Capture the cell that displays the provided text and extract its [X, Y] central coordinate. 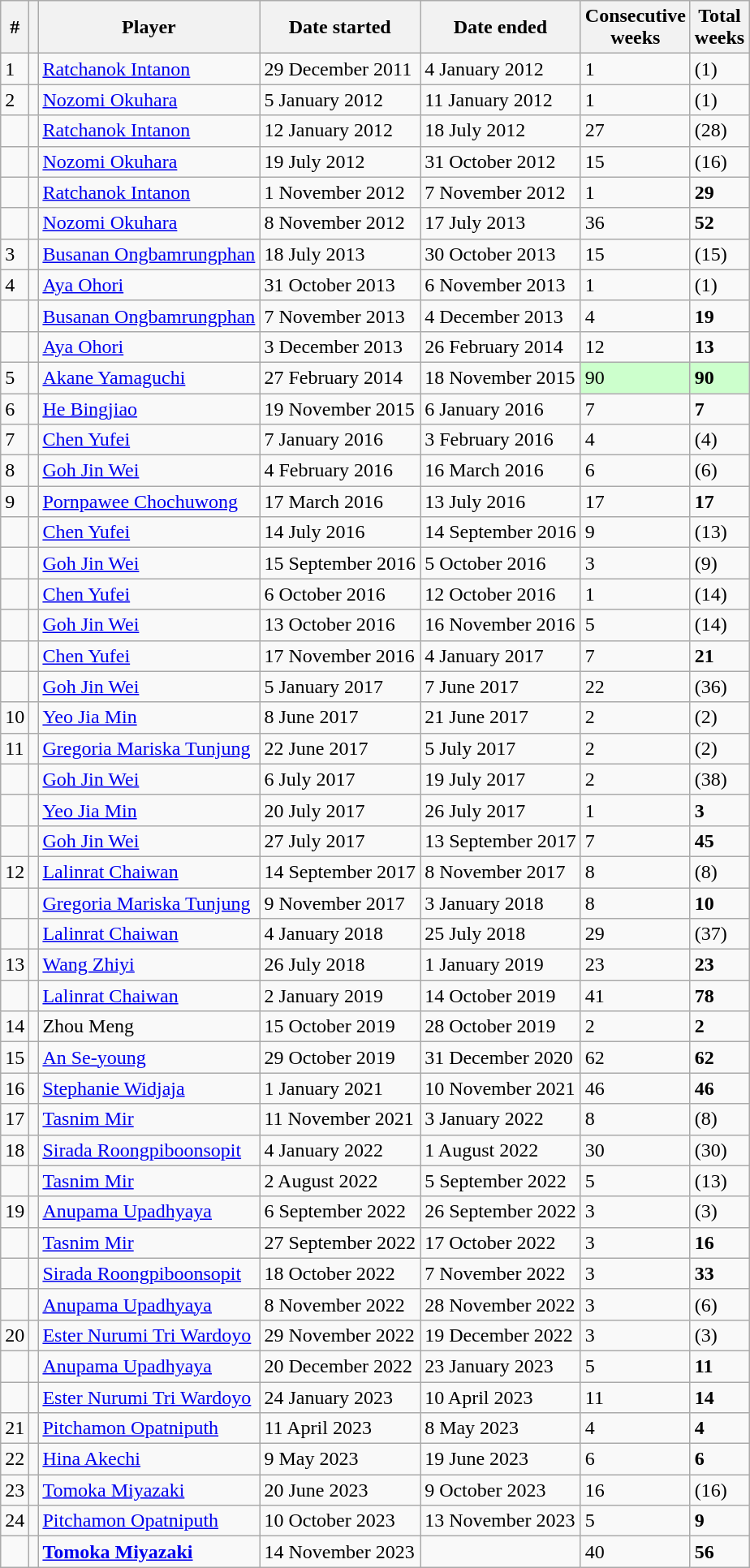
45 [719, 841]
6 September 2022 [340, 1212]
3 December 2013 [340, 347]
17 November 2016 [340, 656]
19 June 2023 [501, 1459]
9 May 2023 [340, 1459]
8 November 2022 [340, 1304]
8 November 2017 [501, 872]
18 July 2013 [340, 254]
28 October 2019 [501, 1027]
19 July 2012 [340, 162]
52 [719, 223]
2 January 2019 [340, 996]
19 July 2017 [501, 779]
19 November 2015 [340, 408]
27 September 2022 [340, 1243]
An Se-young [149, 1058]
4 January 2018 [340, 934]
1 November 2012 [340, 192]
13 November 2023 [501, 1521]
Totalweeks [719, 28]
(4) [719, 440]
Date ended [501, 28]
17 March 2016 [340, 502]
Stephanie Widjaja [149, 1088]
31 October 2012 [501, 162]
Consecutiveweeks [635, 28]
17 October 2022 [501, 1243]
15 September 2016 [340, 563]
1 January 2019 [501, 965]
13 September 2017 [501, 841]
4 January 2017 [501, 656]
14 September 2017 [340, 872]
12 January 2012 [340, 131]
26 September 2022 [501, 1212]
(38) [719, 779]
13 October 2016 [340, 625]
7 June 2017 [501, 687]
2 August 2022 [340, 1181]
Wang Zhiyi [149, 965]
30 October 2013 [501, 254]
Hina Akechi [149, 1459]
Pornpawee Chochuwong [149, 502]
18 July 2012 [501, 131]
20 June 2023 [340, 1490]
8 June 2017 [340, 717]
13 July 2016 [501, 502]
7 November 2022 [501, 1273]
14 September 2016 [501, 532]
5 July 2017 [501, 748]
3 February 2016 [501, 440]
5 October 2016 [501, 563]
20 July 2017 [340, 810]
27 February 2014 [340, 377]
25 July 2018 [501, 934]
10 April 2023 [501, 1397]
8 November 2012 [340, 223]
5 September 2022 [501, 1181]
14 November 2023 [340, 1552]
4 February 2016 [340, 471]
9 October 2023 [501, 1490]
30 [635, 1150]
1 August 2022 [501, 1150]
11 January 2012 [501, 100]
6 July 2017 [340, 779]
22 June 2017 [340, 748]
16 March 2016 [501, 471]
21 June 2017 [501, 717]
16 November 2016 [501, 625]
6 October 2016 [340, 594]
18 [15, 1150]
24 January 2023 [340, 1397]
(30) [719, 1150]
12 October 2016 [501, 594]
24 [15, 1521]
8 May 2023 [501, 1428]
7 November 2013 [340, 316]
11 April 2023 [340, 1428]
(9) [719, 563]
36 [635, 223]
6 November 2013 [501, 285]
29 November 2022 [340, 1335]
20 [15, 1335]
9 November 2017 [340, 903]
11 November 2021 [340, 1119]
(37) [719, 934]
41 [635, 996]
14 July 2016 [340, 532]
He Bingjiao [149, 408]
56 [719, 1552]
(28) [719, 131]
14 October 2019 [501, 996]
(15) [719, 254]
6 January 2016 [501, 408]
5 January 2017 [340, 687]
3 January 2018 [501, 903]
Player [149, 28]
29 December 2011 [340, 69]
27 [635, 131]
4 December 2013 [501, 316]
27 July 2017 [340, 841]
23 January 2023 [501, 1366]
15 October 2019 [340, 1027]
10 November 2021 [501, 1088]
7 January 2016 [340, 440]
Zhou Meng [149, 1027]
26 July 2017 [501, 810]
33 [719, 1273]
26 July 2018 [340, 965]
31 December 2020 [501, 1058]
20 December 2022 [340, 1366]
1 January 2021 [340, 1088]
29 October 2019 [340, 1058]
Akane Yamaguchi [149, 377]
4 January 2012 [501, 69]
5 January 2012 [340, 100]
18 November 2015 [501, 377]
78 [719, 996]
40 [635, 1552]
(36) [719, 687]
3 January 2022 [501, 1119]
4 January 2022 [340, 1150]
18 October 2022 [340, 1273]
31 October 2013 [340, 285]
10 October 2023 [340, 1521]
28 November 2022 [501, 1304]
26 February 2014 [501, 347]
17 July 2013 [501, 223]
Date started [340, 28]
19 December 2022 [501, 1335]
# [15, 28]
7 November 2012 [501, 192]
